Return the [X, Y] coordinate for the center point of the cell that contains the specified text.  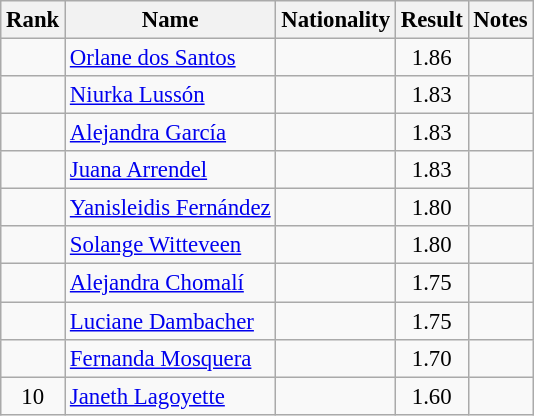
Alejandra Chomalí [170, 283]
Alejandra García [170, 133]
Solange Witteveen [170, 245]
Name [170, 20]
Result [432, 20]
Juana Arrendel [170, 170]
Luciane Dambacher [170, 321]
1.86 [432, 58]
Orlane dos Santos [170, 58]
Niurka Lussón [170, 95]
Janeth Lagoyette [170, 396]
Rank [33, 20]
Nationality [336, 20]
1.60 [432, 396]
Fernanda Mosquera [170, 358]
1.70 [432, 358]
Notes [500, 20]
Yanisleidis Fernández [170, 208]
10 [33, 396]
